Identify which cell holds the provided text, then report its [x, y] central coordinate. 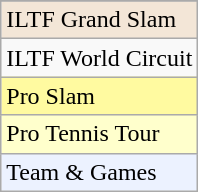
Pro Slam [100, 96]
ILTF World Circuit [100, 58]
ILTF Grand Slam [100, 20]
Team & Games [100, 172]
Pro Tennis Tour [100, 134]
